Scan for the cell matching the given text and deliver its (X, Y) coordinate at center. 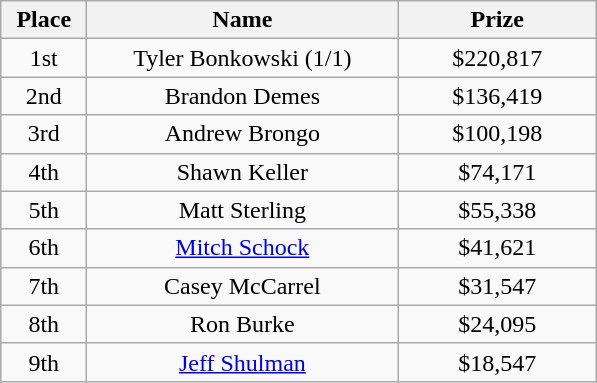
$55,338 (498, 210)
$136,419 (498, 96)
$31,547 (498, 286)
$18,547 (498, 362)
$24,095 (498, 324)
1st (44, 58)
7th (44, 286)
$220,817 (498, 58)
8th (44, 324)
Prize (498, 20)
Tyler Bonkowski (1/1) (242, 58)
2nd (44, 96)
$41,621 (498, 248)
Mitch Schock (242, 248)
Casey McCarrel (242, 286)
Brandon Demes (242, 96)
Andrew Brongo (242, 134)
Ron Burke (242, 324)
Place (44, 20)
Jeff Shulman (242, 362)
4th (44, 172)
$100,198 (498, 134)
Matt Sterling (242, 210)
Shawn Keller (242, 172)
6th (44, 248)
9th (44, 362)
3rd (44, 134)
$74,171 (498, 172)
Name (242, 20)
5th (44, 210)
